Find where the given text appears and provide that cell's center as (x, y) coordinate. 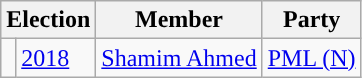
Election (48, 20)
Party (312, 20)
PML (N) (312, 58)
2018 (56, 58)
Member (179, 20)
Shamim Ahmed (179, 58)
